Search for the cell housing the specified text and yield its (x, y) center coordinate. 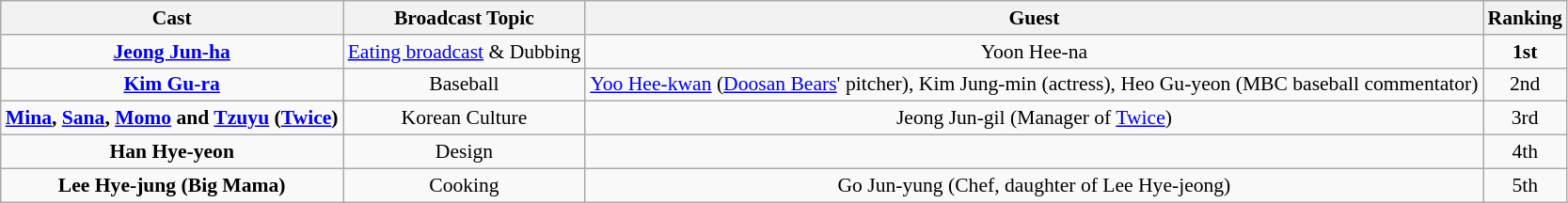
1st (1526, 52)
Jeong Jun-ha (172, 52)
Ranking (1526, 18)
5th (1526, 185)
Mina, Sana, Momo and Tzuyu (Twice) (172, 118)
Baseball (465, 85)
Han Hye-yeon (172, 152)
Go Jun-yung (Chef, daughter of Lee Hye-jeong) (1034, 185)
Cooking (465, 185)
Kim Gu-ra (172, 85)
Guest (1034, 18)
Broadcast Topic (465, 18)
Jeong Jun-gil (Manager of Twice) (1034, 118)
Yoo Hee-kwan (Doosan Bears' pitcher), Kim Jung-min (actress), Heo Gu-yeon (MBC baseball commentator) (1034, 85)
2nd (1526, 85)
Cast (172, 18)
Eating broadcast & Dubbing (465, 52)
Design (465, 152)
3rd (1526, 118)
Yoon Hee-na (1034, 52)
4th (1526, 152)
Lee Hye-jung (Big Mama) (172, 185)
Korean Culture (465, 118)
